Output the (X, Y) coordinate of the center of the cell containing the given text.  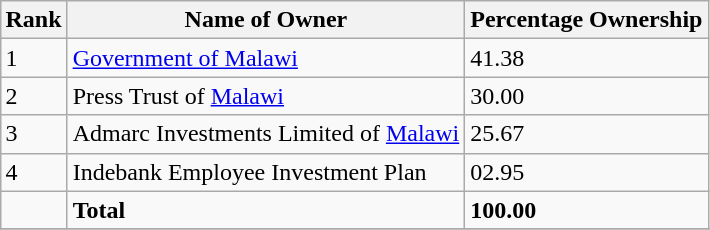
Percentage Ownership (586, 20)
Government of Malawi (266, 58)
Name of Owner (266, 20)
30.00 (586, 96)
2 (34, 96)
41.38 (586, 58)
100.00 (586, 210)
Admarc Investments Limited of Malawi (266, 134)
Rank (34, 20)
4 (34, 172)
1 (34, 58)
3 (34, 134)
Press Trust of Malawi (266, 96)
25.67 (586, 134)
Indebank Employee Investment Plan (266, 172)
Total (266, 210)
02.95 (586, 172)
